Capture the cell that displays the provided text and extract its (x, y) central coordinate. 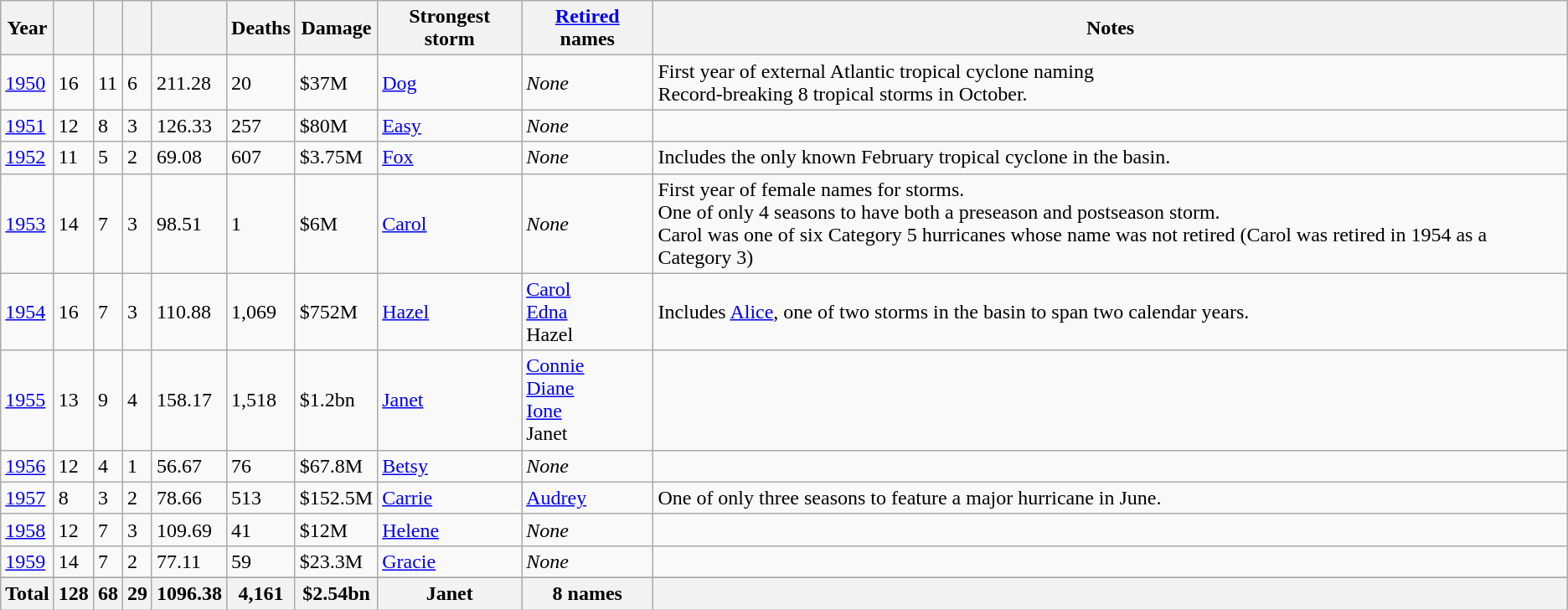
One of only three seasons to feature a major hurricane in June. (1111, 498)
1958 (28, 530)
1,069 (261, 312)
4,161 (261, 593)
Damage (336, 28)
$23.3M (336, 561)
6 (137, 82)
$12M (336, 530)
1953 (28, 223)
Easy (450, 126)
Gracie (450, 561)
513 (261, 498)
109.69 (189, 530)
1951 (28, 126)
Deaths (261, 28)
20 (261, 82)
$37M (336, 82)
98.51 (189, 223)
$2.54bn (336, 593)
$152.5M (336, 498)
Includes Alice, one of two storms in the basin to span two calendar years. (1111, 312)
56.67 (189, 466)
13 (74, 401)
68 (107, 593)
158.17 (189, 401)
41 (261, 530)
$1.2bn (336, 401)
110.88 (189, 312)
Strongest storm (450, 28)
Hazel (450, 312)
5 (107, 158)
$6M (336, 223)
77.11 (189, 561)
Dog (450, 82)
Carol Edna Hazel (588, 312)
First year of external Atlantic tropical cyclone namingRecord-breaking 8 tropical storms in October. (1111, 82)
$752M (336, 312)
1096.38 (189, 593)
Betsy (450, 466)
Carol (450, 223)
1954 (28, 312)
607 (261, 158)
69.08 (189, 158)
8 names (588, 593)
78.66 (189, 498)
1,518 (261, 401)
Carrie (450, 498)
1950 (28, 82)
128 (74, 593)
76 (261, 466)
Includes the only known February tropical cyclone in the basin. (1111, 158)
126.33 (189, 126)
1957 (28, 498)
$67.8M (336, 466)
1952 (28, 158)
$80M (336, 126)
Year (28, 28)
Total (28, 593)
Connie Diane Ione Janet (588, 401)
1955 (28, 401)
257 (261, 126)
29 (137, 593)
1956 (28, 466)
Fox (450, 158)
9 (107, 401)
1959 (28, 561)
211.28 (189, 82)
Notes (1111, 28)
Audrey (588, 498)
$3.75M (336, 158)
59 (261, 561)
Helene (450, 530)
Retired names (588, 28)
